Detect which cell encompasses the target text, then output its (x, y) center coordinate. 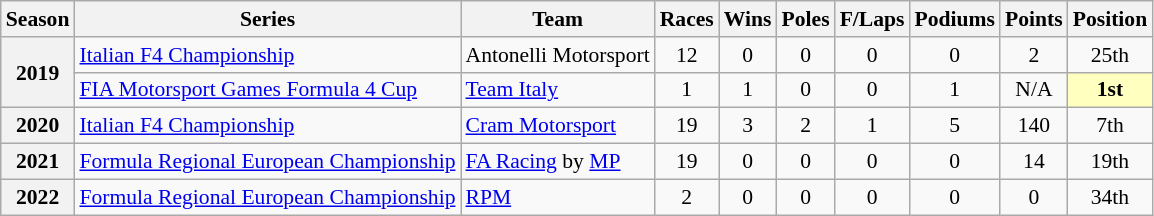
F/Laps (872, 19)
7th (1110, 126)
Series (267, 19)
1st (1110, 90)
14 (1034, 162)
3 (748, 126)
12 (687, 55)
Points (1034, 19)
Team (557, 19)
FIA Motorsport Games Formula 4 Cup (267, 90)
34th (1110, 197)
2019 (38, 72)
2022 (38, 197)
19th (1110, 162)
Races (687, 19)
FA Racing by MP (557, 162)
Antonelli Motorsport (557, 55)
2021 (38, 162)
Wins (748, 19)
2020 (38, 126)
Podiums (956, 19)
25th (1110, 55)
N/A (1034, 90)
140 (1034, 126)
Team Italy (557, 90)
Season (38, 19)
Cram Motorsport (557, 126)
Poles (806, 19)
RPM (557, 197)
Position (1110, 19)
5 (956, 126)
